Extract the [X, Y] coordinate from the center of the cell holding the provided text.  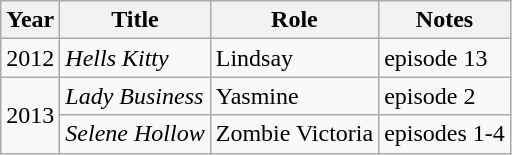
Zombie Victoria [294, 134]
Notes [445, 20]
Selene Hollow [135, 134]
Title [135, 20]
Lady Business [135, 96]
2013 [30, 115]
Lindsay [294, 58]
episode 2 [445, 96]
Year [30, 20]
episode 13 [445, 58]
Role [294, 20]
Hells Kitty [135, 58]
Yasmine [294, 96]
2012 [30, 58]
episodes 1-4 [445, 134]
